Return the [x, y] coordinate for the center point of the cell that contains the specified text.  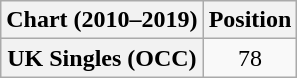
78 [250, 58]
UK Singles (OCC) [102, 58]
Chart (2010–2019) [102, 20]
Position [250, 20]
